From the cell containing the given text, extract its center point as [X, Y] coordinate. 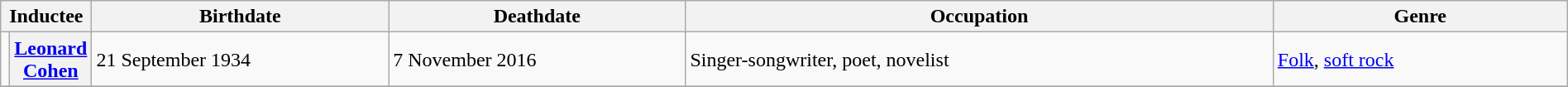
Folk, soft rock [1420, 60]
Deathdate [538, 17]
7 November 2016 [538, 60]
Inductee [46, 17]
21 September 1934 [240, 60]
Occupation [979, 17]
Birthdate [240, 17]
Singer-songwriter, poet, novelist [979, 60]
Genre [1420, 17]
Leonard Cohen [51, 60]
